Determine the [x, y] coordinate at the center of the cell enclosing the given text.  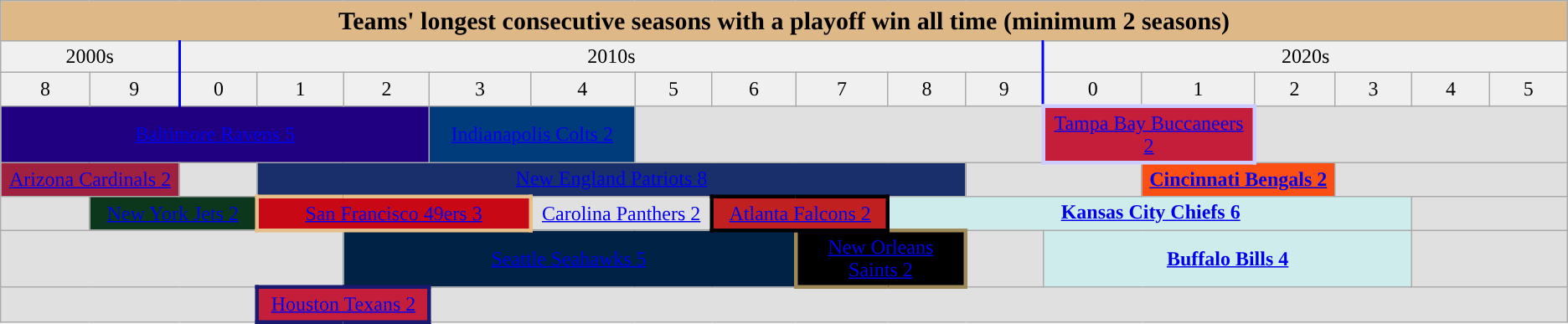
New York Jets 2 [173, 213]
New Orleans Saints 2 [881, 259]
Buffalo Bills 4 [1227, 259]
Tampa Bay Buccaneers 2 [1148, 134]
Seattle Seahawks 5 [570, 259]
2020s [1305, 57]
Teams' longest consecutive seasons with a playoff win all time (minimum 2 seasons) [784, 21]
Cincinnati Bengals 2 [1238, 179]
Arizona Cardinals 2 [90, 179]
2000s [90, 57]
Houston Texans 2 [343, 305]
6 [754, 90]
Carolina Panthers 2 [622, 213]
Kansas City Chiefs 6 [1150, 213]
7 [842, 90]
Indianapolis Colts 2 [533, 134]
San Francisco 49ers 3 [394, 213]
New England Patriots 8 [611, 179]
Atlanta Falcons 2 [800, 213]
Baltimore Ravens 5 [215, 134]
2010s [611, 57]
